Identify which cell holds the provided text, then report its [x, y] central coordinate. 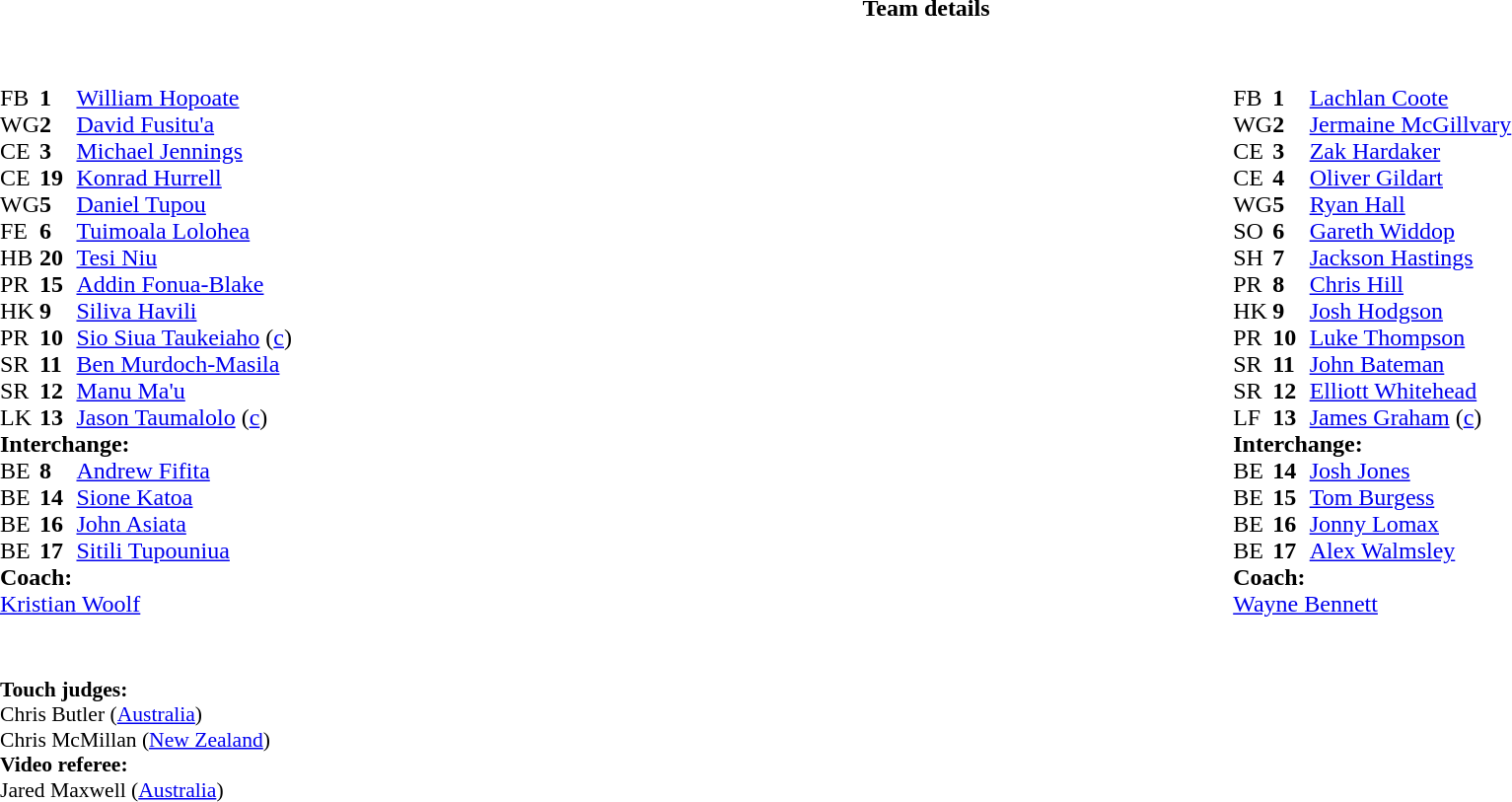
Siliva Havili [183, 312]
Addin Fonua-Blake [183, 284]
Sio Siua Taukeiaho (c) [183, 337]
SH [1253, 258]
LK [20, 418]
Kristian Woolf [164, 604]
Luke Thompson [1410, 337]
Chris Hill [1410, 284]
Konrad Hurrell [183, 178]
Daniel Tupou [183, 205]
David Fusitu'a [183, 124]
Lachlan Coote [1410, 99]
Josh Jones [1410, 472]
Elliott Whitehead [1410, 391]
Manu Ma'u [183, 391]
Oliver Gildart [1410, 178]
FE [20, 231]
Tom Burgess [1410, 497]
Sitili Tupouniua [183, 550]
Tuimoala Lolohea [183, 231]
James Graham (c) [1410, 418]
Jermaine McGillvary [1410, 124]
Gareth Widdop [1410, 231]
Andrew Fifita [183, 472]
7 [1291, 258]
Tesi Niu [183, 258]
Ryan Hall [1410, 205]
20 [58, 258]
Zak Hardaker [1410, 152]
19 [58, 178]
John Asiata [183, 525]
Michael Jennings [183, 152]
LF [1253, 418]
Josh Hodgson [1410, 312]
Jackson Hastings [1410, 258]
HB [20, 258]
Sione Katoa [183, 497]
Ben Murdoch-Masila [183, 365]
Jason Taumalolo (c) [183, 418]
4 [1291, 178]
William Hopoate [183, 99]
SO [1253, 231]
Jonny Lomax [1410, 525]
Alex Walmsley [1410, 550]
John Bateman [1410, 365]
